Pinpoint the cell where the given text exists, returning its [x, y] midpoint coordinate. 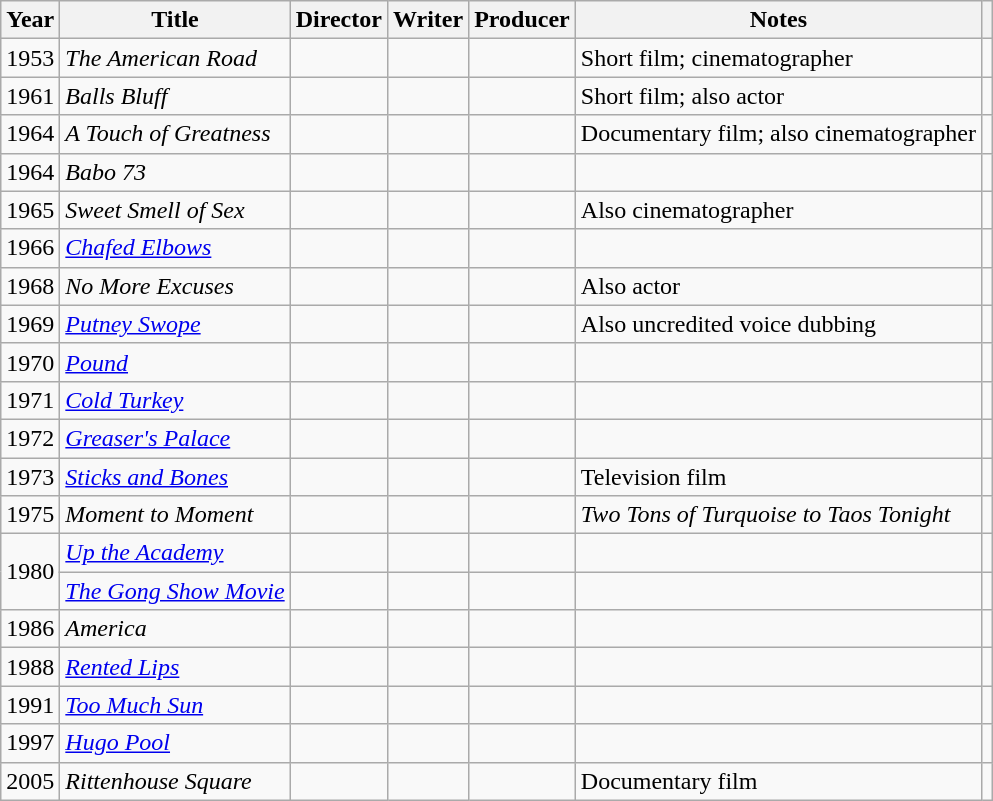
Chafed Elbows [175, 248]
Cold Turkey [175, 400]
1988 [30, 667]
Short film; also actor [778, 96]
Babo 73 [175, 172]
The Gong Show Movie [175, 591]
Documentary film [778, 781]
1966 [30, 248]
Rented Lips [175, 667]
1961 [30, 96]
1975 [30, 515]
Notes [778, 20]
1991 [30, 705]
Also uncredited voice dubbing [778, 324]
Greaser's Palace [175, 438]
2005 [30, 781]
Also cinematographer [778, 210]
1965 [30, 210]
Short film; cinematographer [778, 58]
Up the Academy [175, 553]
Television film [778, 477]
Sweet Smell of Sex [175, 210]
Title [175, 20]
1970 [30, 362]
1971 [30, 400]
Too Much Sun [175, 705]
Sticks and Bones [175, 477]
1968 [30, 286]
1997 [30, 743]
Producer [522, 20]
1973 [30, 477]
Hugo Pool [175, 743]
1953 [30, 58]
Documentary film; also cinematographer [778, 134]
1986 [30, 629]
The American Road [175, 58]
Putney Swope [175, 324]
1969 [30, 324]
A Touch of Greatness [175, 134]
Pound [175, 362]
No More Excuses [175, 286]
Writer [428, 20]
Director [338, 20]
Two Tons of Turquoise to Taos Tonight [778, 515]
1980 [30, 572]
Year [30, 20]
Balls Bluff [175, 96]
Also actor [778, 286]
America [175, 629]
Rittenhouse Square [175, 781]
Moment to Moment [175, 515]
1972 [30, 438]
